Detect which cell encompasses the target text, then output its [x, y] center coordinate. 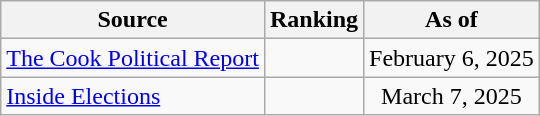
February 6, 2025 [452, 58]
Inside Elections [133, 96]
March 7, 2025 [452, 96]
The Cook Political Report [133, 58]
Source [133, 20]
As of [452, 20]
Ranking [314, 20]
